Search for the cell housing the specified text and yield its [x, y] center coordinate. 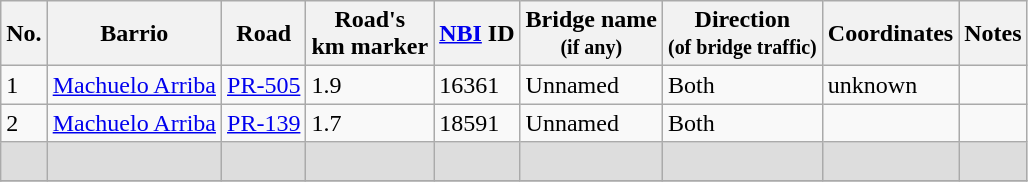
Road [264, 34]
Barrio [134, 34]
2 [24, 123]
No. [24, 34]
Direction (of bridge traffic) [742, 34]
PR-505 [264, 85]
Notes [993, 34]
18591 [477, 123]
PR-139 [264, 123]
1 [24, 85]
1.9 [370, 85]
unknown [890, 85]
Bridge name (if any) [591, 34]
Coordinates [890, 34]
NBI ID [477, 34]
1.7 [370, 123]
16361 [477, 85]
Road'skm marker [370, 34]
